Detect which cell encompasses the target text, then output its (x, y) center coordinate. 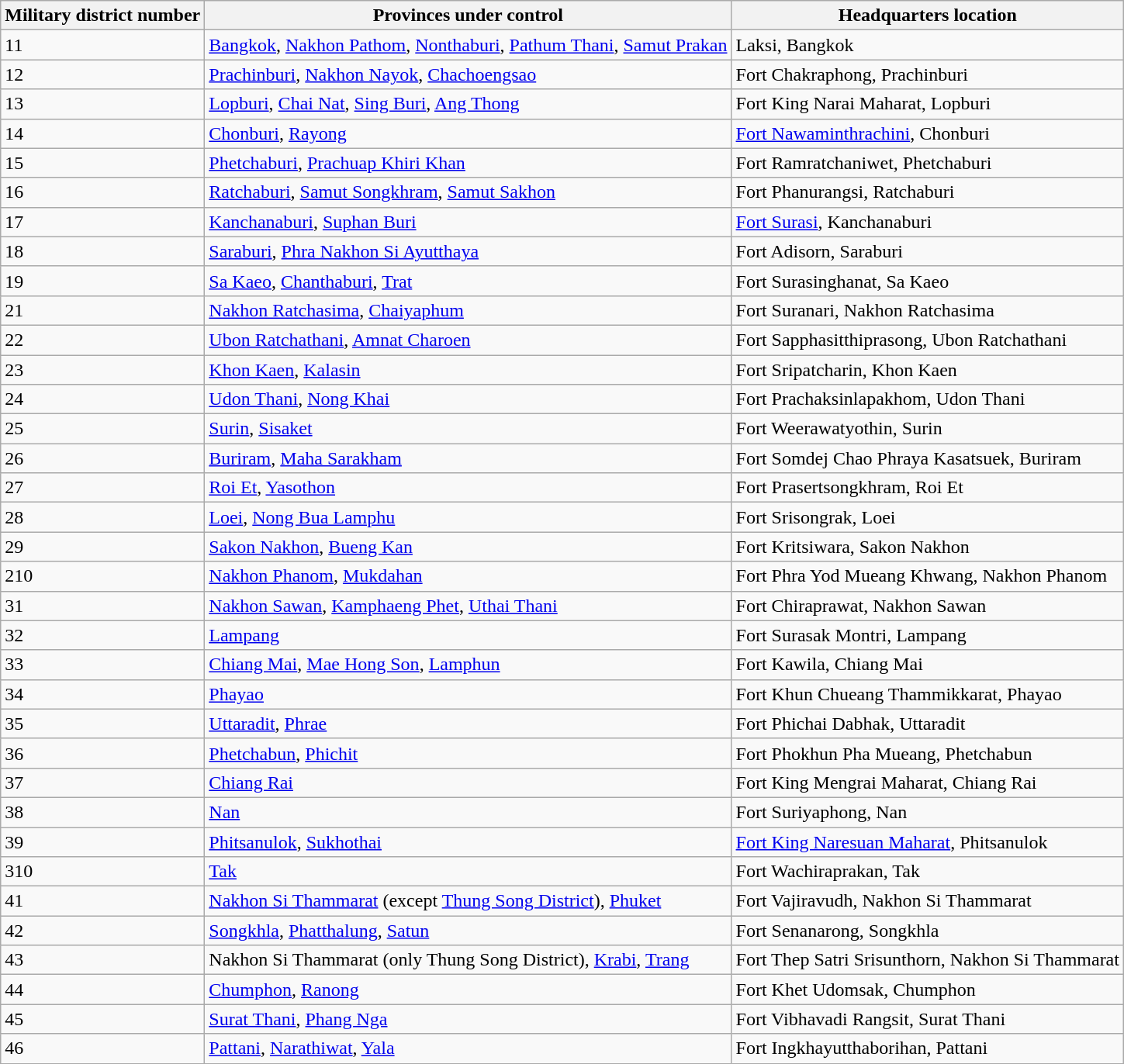
23 (102, 370)
24 (102, 399)
Roi Et, Yasothon (469, 488)
Phitsanulok, Sukhothai (469, 841)
Lopburi, Chai Nat, Sing Buri, Ang Thong (469, 104)
Nan (469, 812)
31 (102, 606)
Udon Thani, Nong Khai (469, 399)
37 (102, 782)
Fort Prasertsongkhram, Roi Et (928, 488)
Fort Chakraphong, Prachinburi (928, 74)
11 (102, 45)
Fort Suranari, Nakhon Ratchasima (928, 310)
Fort Chiraprawat, Nakhon Sawan (928, 606)
Fort Sripatcharin, Khon Kaen (928, 370)
Military district number (102, 16)
Sakon Nakhon, Bueng Kan (469, 547)
Fort King Mengrai Maharat, Chiang Rai (928, 782)
Saraburi, Phra Nakhon Si Ayutthaya (469, 251)
Fort Phra Yod Mueang Khwang, Nakhon Phanom (928, 576)
29 (102, 547)
Fort Nawaminthrachini, Chonburi (928, 133)
Fort Sapphasitthiprasong, Ubon Ratchathani (928, 340)
13 (102, 104)
Nakhon Phanom, Mukdahan (469, 576)
44 (102, 990)
34 (102, 694)
Nakhon Si Thammarat (only Thung Song District), Krabi, Trang (469, 960)
Sa Kaeo, Chanthaburi, Trat (469, 281)
Fort Senanarong, Songkhla (928, 931)
22 (102, 340)
Fort Phanurangsi, Ratchaburi (928, 192)
43 (102, 960)
Kanchanaburi, Suphan Buri (469, 222)
Fort Khet Udomsak, Chumphon (928, 990)
Fort Wachiraprakan, Tak (928, 872)
Nakhon Si Thammarat (except Thung Song District), Phuket (469, 901)
Laksi, Bangkok (928, 45)
Phayao (469, 694)
Headquarters location (928, 16)
Fort Phichai Dabhak, Uttaradit (928, 724)
Fort King Naresuan Maharat, Phitsanulok (928, 841)
Surat Thani, Phang Nga (469, 1019)
42 (102, 931)
Ratchaburi, Samut Songkhram, Samut Sakhon (469, 192)
210 (102, 576)
Fort Kawila, Chiang Mai (928, 665)
36 (102, 753)
310 (102, 872)
33 (102, 665)
45 (102, 1019)
Fort Ingkhayutthaborihan, Pattani (928, 1048)
Surin, Sisaket (469, 429)
38 (102, 812)
25 (102, 429)
Fort Somdej Chao Phraya Kasatsuek, Buriram (928, 458)
Fort King Narai Maharat, Lopburi (928, 104)
Buriram, Maha Sarakham (469, 458)
Bangkok, Nakhon Pathom, Nonthaburi, Pathum Thani, Samut Prakan (469, 45)
17 (102, 222)
Fort Adisorn, Saraburi (928, 251)
Provinces under control (469, 16)
Uttaradit, Phrae (469, 724)
12 (102, 74)
Fort Suriyaphong, Nan (928, 812)
Fort Vajiravudh, Nakhon Si Thammarat (928, 901)
Nakhon Ratchasima, Chaiyaphum (469, 310)
Fort Khun Chueang Thammikkarat, Phayao (928, 694)
Fort Kritsiwara, Sakon Nakhon (928, 547)
Fort Ramratchaniwet, Phetchaburi (928, 163)
Fort Phokhun Pha Mueang, Phetchabun (928, 753)
Fort Surasak Montri, Lampang (928, 635)
28 (102, 517)
14 (102, 133)
Chumphon, Ranong (469, 990)
21 (102, 310)
Phetchaburi, Prachuap Khiri Khan (469, 163)
Loei, Nong Bua Lamphu (469, 517)
Nakhon Sawan, Kamphaeng Phet, Uthai Thani (469, 606)
Chonburi, Rayong (469, 133)
Ubon Ratchathani, Amnat Charoen (469, 340)
Prachinburi, Nakhon Nayok, Chachoengsao (469, 74)
Fort Thep Satri Srisunthorn, Nakhon Si Thammarat (928, 960)
Lampang (469, 635)
32 (102, 635)
Fort Weerawatyothin, Surin (928, 429)
27 (102, 488)
18 (102, 251)
Pattani, Narathiwat, Yala (469, 1048)
35 (102, 724)
Khon Kaen, Kalasin (469, 370)
46 (102, 1048)
39 (102, 841)
19 (102, 281)
Fort Prachaksinlapakhom, Udon Thani (928, 399)
15 (102, 163)
26 (102, 458)
16 (102, 192)
Fort Surasi, Kanchanaburi (928, 222)
Fort Surasinghanat, Sa Kaeo (928, 281)
Chiang Rai (469, 782)
Fort Srisongrak, Loei (928, 517)
Tak (469, 872)
41 (102, 901)
Songkhla, Phatthalung, Satun (469, 931)
Chiang Mai, Mae Hong Son, Lamphun (469, 665)
Phetchabun, Phichit (469, 753)
Fort Vibhavadi Rangsit, Surat Thani (928, 1019)
